Capture the cell that displays the provided text and extract its [x, y] central coordinate. 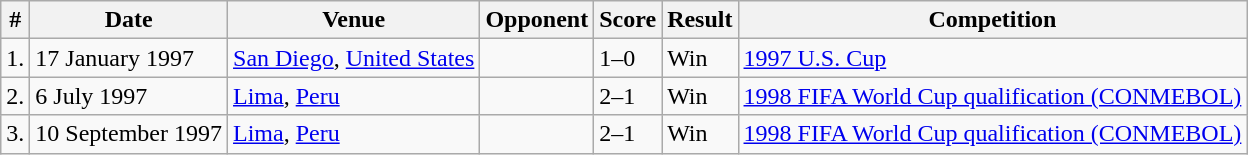
Competition [992, 20]
1. [16, 58]
1–0 [628, 58]
Venue [354, 20]
Result [700, 20]
1997 U.S. Cup [992, 58]
Score [628, 20]
Opponent [537, 20]
17 January 1997 [129, 58]
San Diego, United States [354, 58]
# [16, 20]
Date [129, 20]
10 September 1997 [129, 134]
2. [16, 96]
6 July 1997 [129, 96]
3. [16, 134]
